Pinpoint the cell where the given text exists, returning its (X, Y) midpoint coordinate. 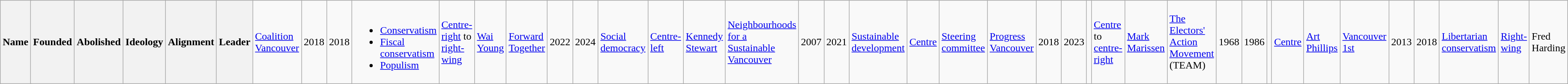
Abolished (99, 42)
Progress Vancouver (1012, 42)
Fred Harding (1549, 42)
1968 (1229, 42)
Art Phillips (1322, 42)
Leader (234, 42)
ConservatismFiscal conservatismPopulism (396, 42)
Centre-right to right-wing (457, 42)
Name (15, 42)
2024 (585, 42)
2007 (811, 42)
Neighbourhoods for a Sustainable Vancouver (762, 42)
Ideology (144, 42)
Sustainable development (878, 42)
Mark Marissen (1146, 42)
2022 (560, 42)
2023 (1074, 42)
Right-wing (1514, 42)
2021 (836, 42)
Founded (53, 42)
Steering committee (963, 42)
Alignment (191, 42)
Centre-left (666, 42)
Coalition Vancouver (277, 42)
1986 (1254, 42)
Centre to centre-right (1108, 42)
Vancouver 1st (1365, 42)
2013 (1402, 42)
Kennedy Stewart (704, 42)
Libertarian conservatism (1469, 42)
The Electors' Action Movement (TEAM) (1192, 42)
Forward Together (527, 42)
Social democracy (623, 42)
Wai Young (491, 42)
